From the cell containing the given text, extract its center point as [X, Y] coordinate. 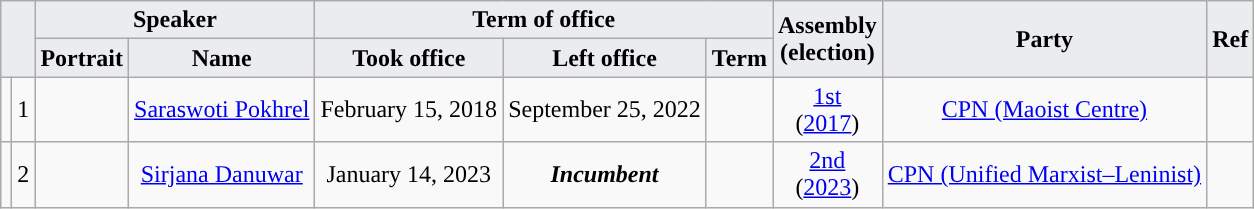
Term [739, 58]
CPN (Unified Marxist–Leninist) [1044, 174]
Took office [409, 58]
September 25, 2022 [605, 110]
Saraswoti Pokhrel [222, 110]
Incumbent [605, 174]
Portrait [82, 58]
CPN (Maoist Centre) [1044, 110]
1st(2017) [827, 110]
Left office [605, 58]
February 15, 2018 [409, 110]
Speaker [175, 20]
Ref [1230, 39]
1 [24, 110]
Term of office [544, 20]
Name [222, 58]
Party [1044, 39]
January 14, 2023 [409, 174]
Assembly(election) [827, 39]
2nd(2023) [827, 174]
2 [24, 174]
Sirjana Danuwar [222, 174]
